Output the (x, y) coordinate of the center of the cell containing the given text.  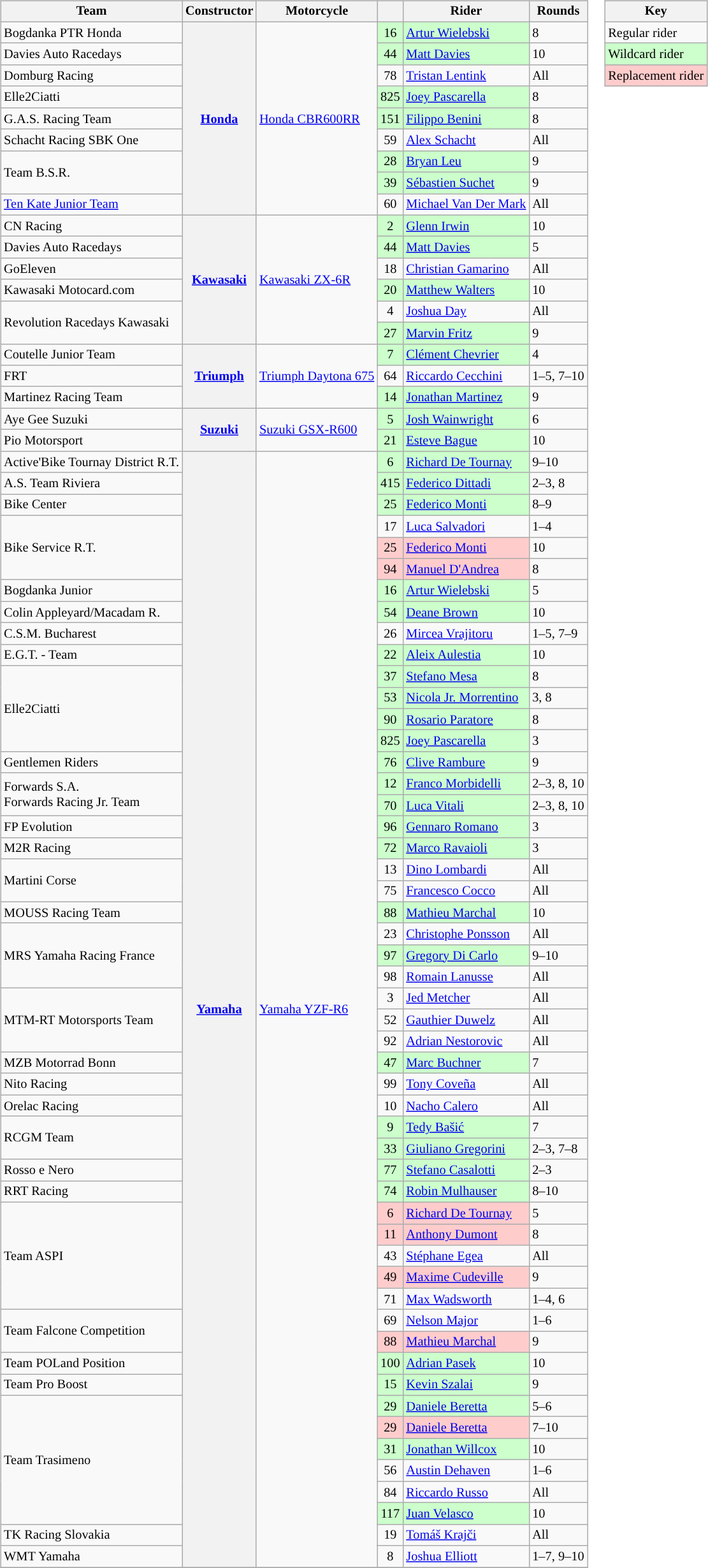
Maxime Cudeville (466, 1277)
Luca Salvadori (466, 526)
Revolution Racedays Kawasaki (92, 323)
C.S.M. Bucharest (92, 634)
21 (390, 441)
18 (390, 269)
74 (390, 1192)
90 (390, 719)
Riccardo Cecchini (466, 376)
Team B.S.R. (92, 172)
Christian Gamarino (466, 269)
98 (390, 977)
Motorcycle (317, 11)
Gennaro Romano (466, 827)
Adrian Pasek (466, 1363)
100 (390, 1363)
Rosso e Nero (92, 1170)
Rosario Paratore (466, 719)
Kevin Szalai (466, 1385)
99 (390, 1084)
11 (390, 1235)
Kawasaki (219, 279)
Gentlemen Riders (92, 763)
Team (92, 11)
Tedy Bašić (466, 1127)
Manuel D'Andrea (466, 569)
2–3 (558, 1170)
Gregory Di Carlo (466, 956)
28 (390, 161)
Bryan Leu (466, 161)
53 (390, 698)
Key (656, 11)
Team Falcone Competition (92, 1331)
78 (390, 76)
71 (390, 1299)
MZB Motorrad Bonn (92, 1063)
Team Trasimeno (92, 1460)
Filippo Benini (466, 119)
Francesco Cocco (466, 891)
Wildcard rider (656, 54)
Nelson Major (466, 1321)
Adrian Nestorovic (466, 1041)
Juan Velasco (466, 1514)
Giuliano Gregorini (466, 1148)
Schacht Racing SBK One (92, 140)
26 (390, 634)
Yamaha YZF-R6 (317, 1009)
Clément Chevrier (466, 355)
Jonathan Willcox (466, 1449)
Honda (219, 119)
RRT Racing (92, 1192)
Tony Coveña (466, 1084)
20 (390, 290)
Marc Buchner (466, 1063)
Jonathan Martinez (466, 397)
Marvin Fritz (466, 333)
69 (390, 1321)
Marco Ravaioli (466, 848)
A.S. Team Riviera (92, 483)
2–3, 8 (558, 483)
MRS Yamaha Racing France (92, 955)
Triumph Daytona 675 (317, 376)
Joshua Elliott (466, 1557)
15 (390, 1385)
Sébastien Suchet (466, 183)
14 (390, 397)
7–10 (558, 1428)
Replacement rider (656, 76)
FP Evolution (92, 827)
Federico Dittadi (466, 483)
Stefano Mesa (466, 677)
49 (390, 1277)
Stefano Casalotti (466, 1170)
Orelac Racing (92, 1106)
92 (390, 1041)
96 (390, 827)
84 (390, 1492)
22 (390, 655)
1–5, 7–9 (558, 634)
5–6 (558, 1406)
Jed Metcher (466, 999)
Martinez Racing Team (92, 397)
Team POLand Position (92, 1363)
Bike Center (92, 505)
Team ASPI (92, 1256)
1–4 (558, 526)
70 (390, 805)
1–7, 9–10 (558, 1557)
MOUSS Racing Team (92, 912)
Tomáš Krajči (466, 1535)
Bogdanka PTR Honda (92, 33)
Forwards S.A. Forwards Racing Jr. Team (92, 795)
12 (390, 784)
Anthony Dumont (466, 1235)
Josh Wainwright (466, 419)
Pio Motorsport (92, 441)
Franco Morbidelli (466, 784)
151 (390, 119)
97 (390, 956)
Suzuki GSX-R600 (317, 430)
Bogdanka Junior (92, 590)
TK Racing Slovakia (92, 1535)
Kawasaki ZX-6R (317, 279)
17 (390, 526)
Constructor (219, 11)
54 (390, 612)
CN Racing (92, 226)
Mircea Vrajitoru (466, 634)
1–4, 6 (558, 1299)
Matthew Walters (466, 290)
Colin Appleyard/Macadam R. (92, 612)
Rounds (558, 11)
Stéphane Egea (466, 1256)
Riccardo Russo (466, 1492)
Nacho Calero (466, 1106)
1–5, 7–10 (558, 376)
Dino Lombardi (466, 870)
2 (390, 226)
13 (390, 870)
76 (390, 763)
Yamaha (219, 1009)
2–3, 7–8 (558, 1148)
Romain Lanusse (466, 977)
52 (390, 1020)
59 (390, 140)
Bike Service R.T. (92, 547)
Nicola Jr. Morrentino (466, 698)
G.A.S. Racing Team (92, 119)
47 (390, 1063)
Team Pro Boost (92, 1385)
8–10 (558, 1192)
Alex Schacht (466, 140)
Gauthier Duwelz (466, 1020)
19 (390, 1535)
31 (390, 1449)
3, 8 (558, 698)
Suzuki (219, 430)
117 (390, 1514)
RCGM Team (92, 1138)
M2R Racing (92, 848)
Ten Kate Junior Team (92, 205)
Deane Brown (466, 612)
Active'Bike Tournay District R.T. (92, 462)
Triumph (219, 376)
8–9 (558, 505)
Christophe Ponsson (466, 934)
FRT (92, 376)
415 (390, 483)
39 (390, 183)
75 (390, 891)
MTM-RT Motorsports Team (92, 1020)
Glenn Irwin (466, 226)
Kawasaki Motocard.com (92, 290)
27 (390, 333)
Joshua Day (466, 312)
WMT Yamaha (92, 1557)
33 (390, 1148)
60 (390, 205)
Michael Van Der Mark (466, 205)
Aye Gee Suzuki (92, 419)
Regular rider (656, 33)
Tristan Lentink (466, 76)
Clive Rambure (466, 763)
Max Wadsworth (466, 1299)
72 (390, 848)
77 (390, 1170)
GoEleven (92, 269)
Austin Dehaven (466, 1470)
Nito Racing (92, 1084)
E.G.T. - Team (92, 655)
43 (390, 1256)
Honda CBR600RR (317, 119)
37 (390, 677)
Martini Corse (92, 880)
Robin Mulhauser (466, 1192)
Domburg Racing (92, 76)
56 (390, 1470)
Aleix Aulestia (466, 655)
Esteve Bague (466, 441)
94 (390, 569)
64 (390, 376)
Rider (466, 11)
23 (390, 934)
Coutelle Junior Team (92, 355)
Luca Vitali (466, 805)
